Return the (x, y) coordinate for the center point of the cell that contains the specified text.  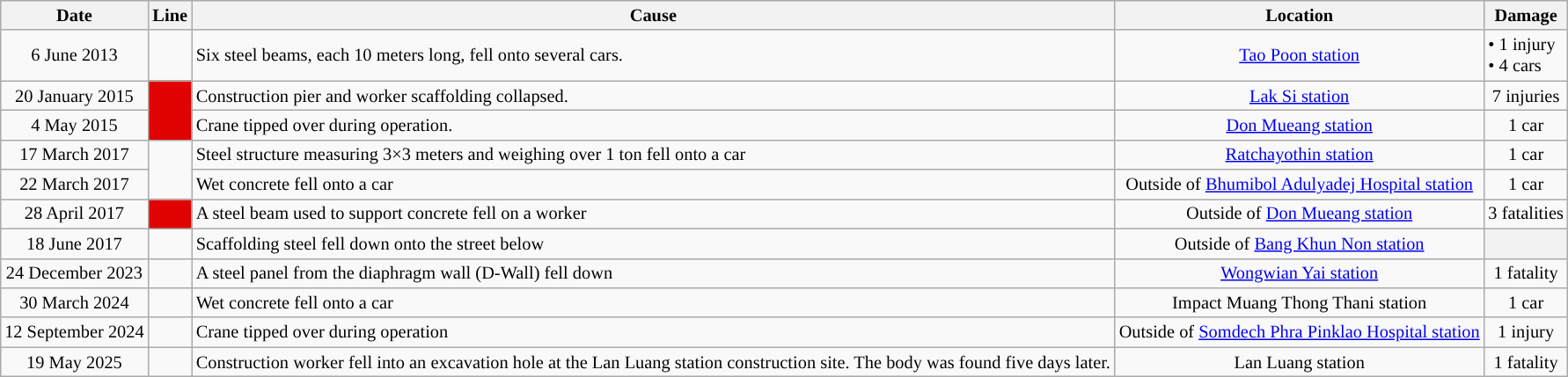
Lak Si station (1300, 96)
Steel structure measuring 3×3 meters and weighing over 1 ton fell onto a car (653, 155)
Location (1300, 16)
Scaffolding steel fell down onto the street below (653, 243)
Outside of Bang Khun Non station (1300, 243)
17 March 2017 (74, 155)
Ratchayothin station (1300, 155)
7 injuries (1526, 96)
1 injury (1526, 332)
4 May 2015 (74, 126)
12 September 2024 (74, 332)
3 fatalities (1526, 214)
Crane tipped over during operation. (653, 126)
Construction pier and worker scaffolding collapsed. (653, 96)
Six steel beams, each 10 meters long, fell onto several cars. (653, 55)
Impact Muang Thong Thani station (1300, 303)
Lan Luang station (1300, 362)
Construction worker fell into an excavation hole at the Lan Luang station construction site. The body was found five days later. (653, 362)
Cause (653, 16)
Tao Poon station (1300, 55)
Date (74, 16)
A steel beam used to support concrete fell on a worker (653, 214)
A steel panel from the diaphragm wall (D-Wall) fell down (653, 273)
Damage (1526, 16)
28 April 2017 (74, 214)
6 June 2013 (74, 55)
Outside of Somdech Phra Pinklao Hospital station (1300, 332)
24 December 2023 (74, 273)
19 May 2025 (74, 362)
• 1 injury• 4 cars (1526, 55)
Don Mueang station (1300, 126)
Crane tipped over during operation (653, 332)
20 January 2015 (74, 96)
22 March 2017 (74, 185)
Outside of Don Mueang station (1300, 214)
Outside of Bhumibol Adulyadej Hospital station (1300, 185)
30 March 2024 (74, 303)
Line (171, 16)
18 June 2017 (74, 243)
Wongwian Yai station (1300, 273)
